Search for the cell housing the specified text and yield its [X, Y] center coordinate. 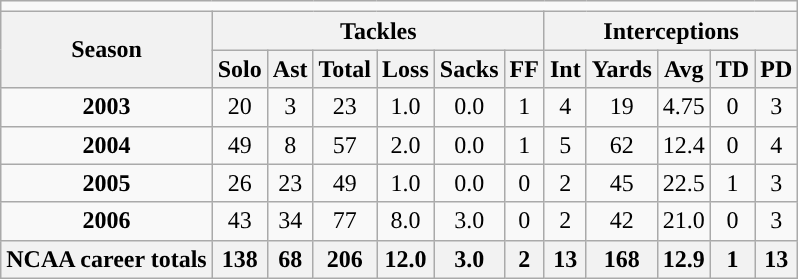
NCAA career totals [106, 259]
PD [776, 69]
2003 [106, 107]
Yards [622, 69]
2005 [106, 183]
TD [732, 69]
Solo [240, 69]
45 [622, 183]
68 [290, 259]
FF [524, 69]
Avg [684, 69]
8.0 [406, 221]
20 [240, 107]
12.9 [684, 259]
Ast [290, 69]
62 [622, 145]
12.0 [406, 259]
168 [622, 259]
21.0 [684, 221]
Int [565, 69]
26 [240, 183]
42 [622, 221]
12.4 [684, 145]
43 [240, 221]
Tackles [378, 31]
2006 [106, 221]
Interceptions [670, 31]
77 [345, 221]
Season [106, 50]
34 [290, 221]
4.75 [684, 107]
138 [240, 259]
22.5 [684, 183]
Total [345, 69]
8 [290, 145]
57 [345, 145]
Sacks [469, 69]
2004 [106, 145]
Loss [406, 69]
19 [622, 107]
206 [345, 259]
5 [565, 145]
2.0 [406, 145]
